Identify which cell holds the provided text, then report its [X, Y] central coordinate. 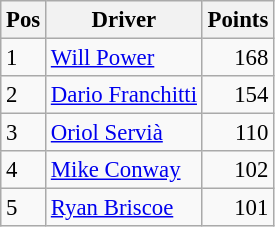
101 [238, 208]
102 [238, 170]
168 [238, 58]
154 [238, 95]
1 [24, 58]
Dario Franchitti [124, 95]
Points [238, 20]
4 [24, 170]
Oriol Servià [124, 133]
2 [24, 95]
5 [24, 208]
3 [24, 133]
Driver [124, 20]
Pos [24, 20]
Will Power [124, 58]
Mike Conway [124, 170]
Ryan Briscoe [124, 208]
110 [238, 133]
